Return [X, Y] of the center of cell containing provided text 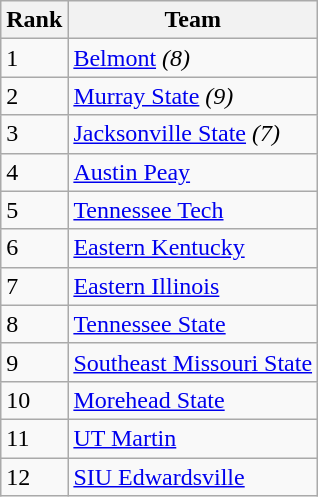
9 [34, 362]
7 [34, 286]
SIU Edwardsville [193, 477]
Tennessee Tech [193, 210]
2 [34, 96]
Tennessee State [193, 324]
8 [34, 324]
Eastern Kentucky [193, 248]
Morehead State [193, 400]
6 [34, 248]
Belmont (8) [193, 58]
UT Martin [193, 438]
Austin Peay [193, 172]
Eastern Illinois [193, 286]
1 [34, 58]
Rank [34, 20]
3 [34, 134]
5 [34, 210]
12 [34, 477]
4 [34, 172]
11 [34, 438]
Southeast Missouri State [193, 362]
Team [193, 20]
10 [34, 400]
Jacksonville State (7) [193, 134]
Murray State (9) [193, 96]
